Identify which cell holds the provided text, then report its (X, Y) central coordinate. 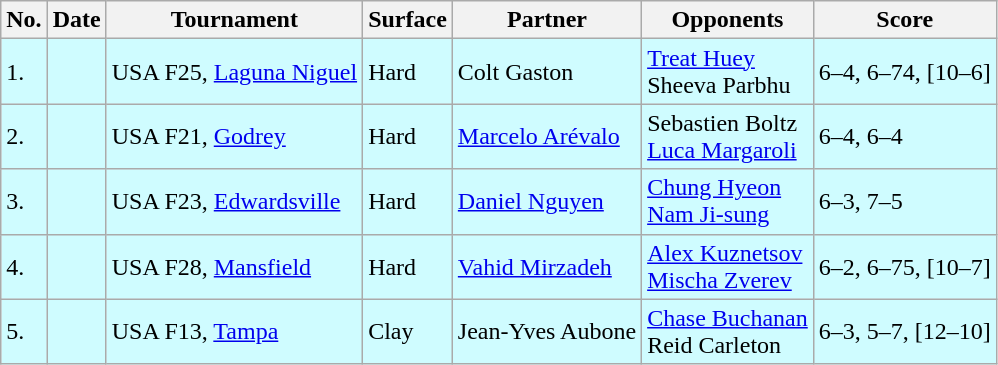
6–2, 6–75, [10–7] (904, 266)
Score (904, 20)
No. (24, 20)
Surface (408, 20)
6–3, 7–5 (904, 202)
Opponents (728, 20)
2. (24, 136)
Clay (408, 332)
Chase Buchanan Reid Carleton (728, 332)
6–4, 6–74, [10–6] (904, 72)
Sebastien Boltz Luca Margaroli (728, 136)
Colt Gaston (546, 72)
Treat Huey Sheeva Parbhu (728, 72)
Partner (546, 20)
Marcelo Arévalo (546, 136)
Chung Hyeon Nam Ji-sung (728, 202)
Vahid Mirzadeh (546, 266)
4. (24, 266)
6–3, 5–7, [12–10] (904, 332)
USA F25, Laguna Niguel (234, 72)
USA F23, Edwardsville (234, 202)
3. (24, 202)
Daniel Nguyen (546, 202)
5. (24, 332)
Jean-Yves Aubone (546, 332)
USA F28, Mansfield (234, 266)
USA F13, Tampa (234, 332)
Date (76, 20)
6–4, 6–4 (904, 136)
1. (24, 72)
Tournament (234, 20)
USA F21, Godrey (234, 136)
Alex Kuznetsov Mischa Zverev (728, 266)
